Output the (X, Y) coordinate of the center of the cell containing the given text.  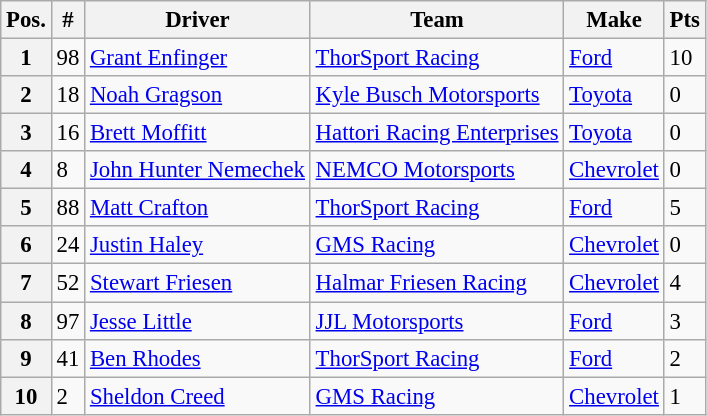
18 (68, 95)
52 (68, 283)
Sheldon Creed (198, 396)
Driver (198, 20)
9 (26, 358)
88 (68, 208)
Matt Crafton (198, 208)
Brett Moffitt (198, 133)
Stewart Friesen (198, 283)
JJL Motorsports (437, 321)
16 (68, 133)
24 (68, 245)
Noah Gragson (198, 95)
Ben Rhodes (198, 358)
Kyle Busch Motorsports (437, 95)
98 (68, 58)
Make (614, 20)
Hattori Racing Enterprises (437, 133)
# (68, 20)
NEMCO Motorsports (437, 170)
John Hunter Nemechek (198, 170)
Pts (684, 20)
Halmar Friesen Racing (437, 283)
Jesse Little (198, 321)
Justin Haley (198, 245)
41 (68, 358)
Team (437, 20)
97 (68, 321)
6 (26, 245)
Pos. (26, 20)
Grant Enfinger (198, 58)
7 (26, 283)
